Locate the cell with the specified text and output its (X, Y) center coordinate. 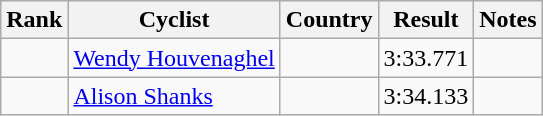
Notes (508, 20)
Result (426, 20)
Rank (34, 20)
3:34.133 (426, 96)
3:33.771 (426, 58)
Alison Shanks (174, 96)
Country (329, 20)
Cyclist (174, 20)
Wendy Houvenaghel (174, 58)
